From the cell containing the given text, extract its center point as [x, y] coordinate. 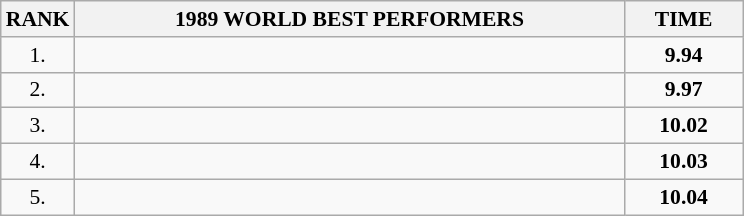
TIME [684, 19]
9.97 [684, 90]
1. [38, 55]
5. [38, 197]
4. [38, 162]
RANK [38, 19]
10.02 [684, 126]
1989 WORLD BEST PERFORMERS [349, 19]
9.94 [684, 55]
3. [38, 126]
10.04 [684, 197]
10.03 [684, 162]
2. [38, 90]
